Pinpoint the cell where the given text exists, returning its (x, y) midpoint coordinate. 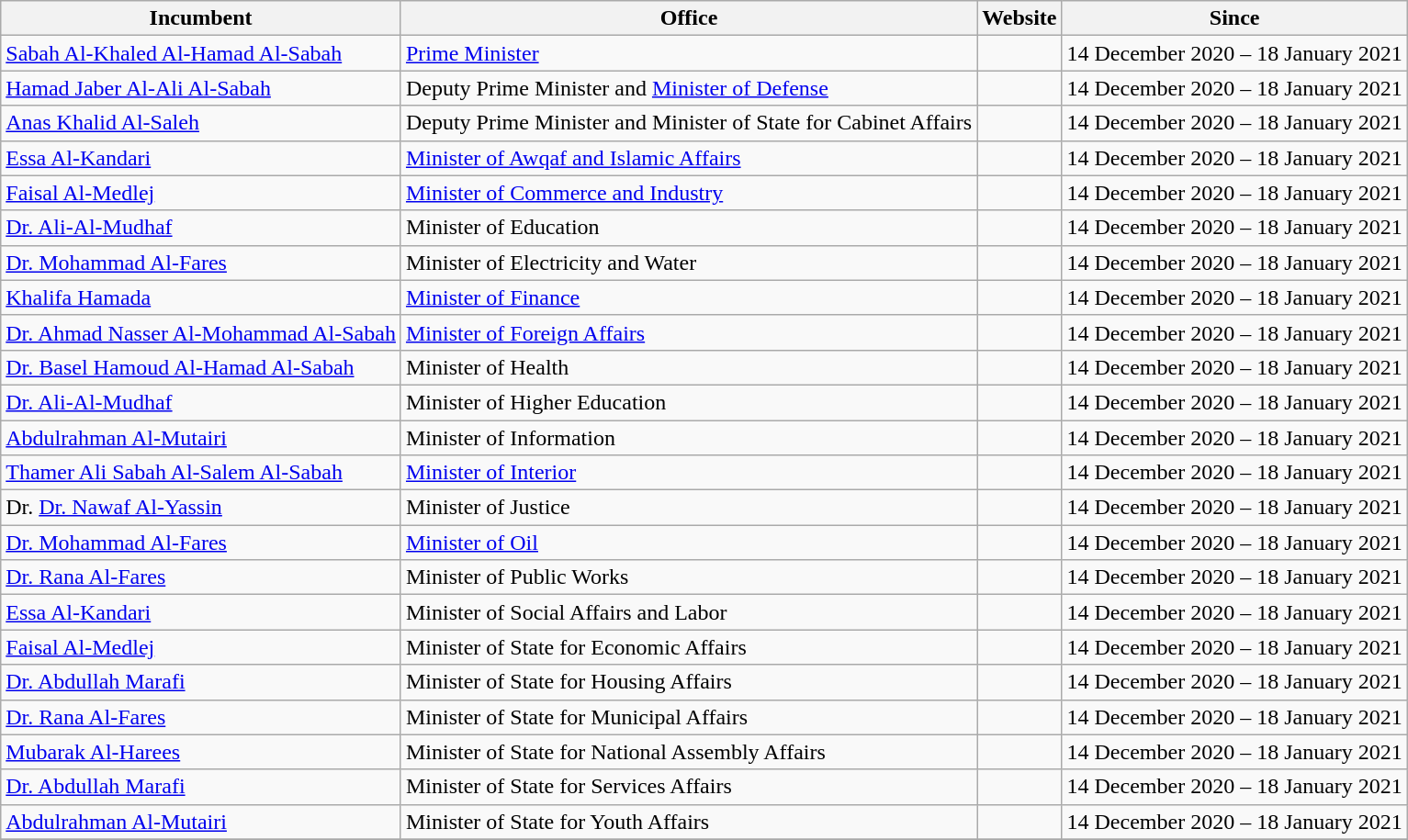
Minister of Finance (689, 297)
Dr. Dr. Nawaf Al-Yassin (201, 508)
Dr. Ahmad Nasser Al-Mohammad Al-Sabah (201, 332)
Minister of State for Economic Affairs (689, 647)
Minister of Social Affairs and Labor (689, 612)
Minister of Justice (689, 508)
Minister of Commerce and Industry (689, 193)
Sabah Al-Khaled Al-Hamad Al-Sabah (201, 53)
Minister of Higher Education (689, 402)
Deputy Prime Minister and Minister of State for Cabinet Affairs (689, 123)
Minister of Health (689, 367)
Minister of State for Youth Affairs (689, 822)
Minister of Electricity and Water (689, 263)
Minister of Information (689, 438)
Deputy Prime Minister and Minister of Defense (689, 88)
Minister of Oil (689, 543)
Since (1234, 18)
Minister of State for Municipal Affairs (689, 717)
Minister of State for National Assembly Affairs (689, 752)
Minister of Foreign Affairs (689, 332)
Dr. Basel Hamoud Al-Hamad Al-Sabah (201, 367)
Incumbent (201, 18)
Website (1019, 18)
Anas Khalid Al-Saleh (201, 123)
Minister of Public Works (689, 577)
Minister of Awqaf and Islamic Affairs (689, 158)
Hamad Jaber Al-Ali Al-Sabah (201, 88)
Minister of State for Services Affairs (689, 787)
Minister of Interior (689, 473)
Khalifa Hamada (201, 297)
Office (689, 18)
Minister of Education (689, 228)
Prime Minister (689, 53)
Minister of State for Housing Affairs (689, 682)
Mubarak Al-Harees (201, 752)
Thamer Ali Sabah Al-Salem Al-Sabah (201, 473)
